Provide the (X, Y) coordinate of the cell's center where the given text is located.  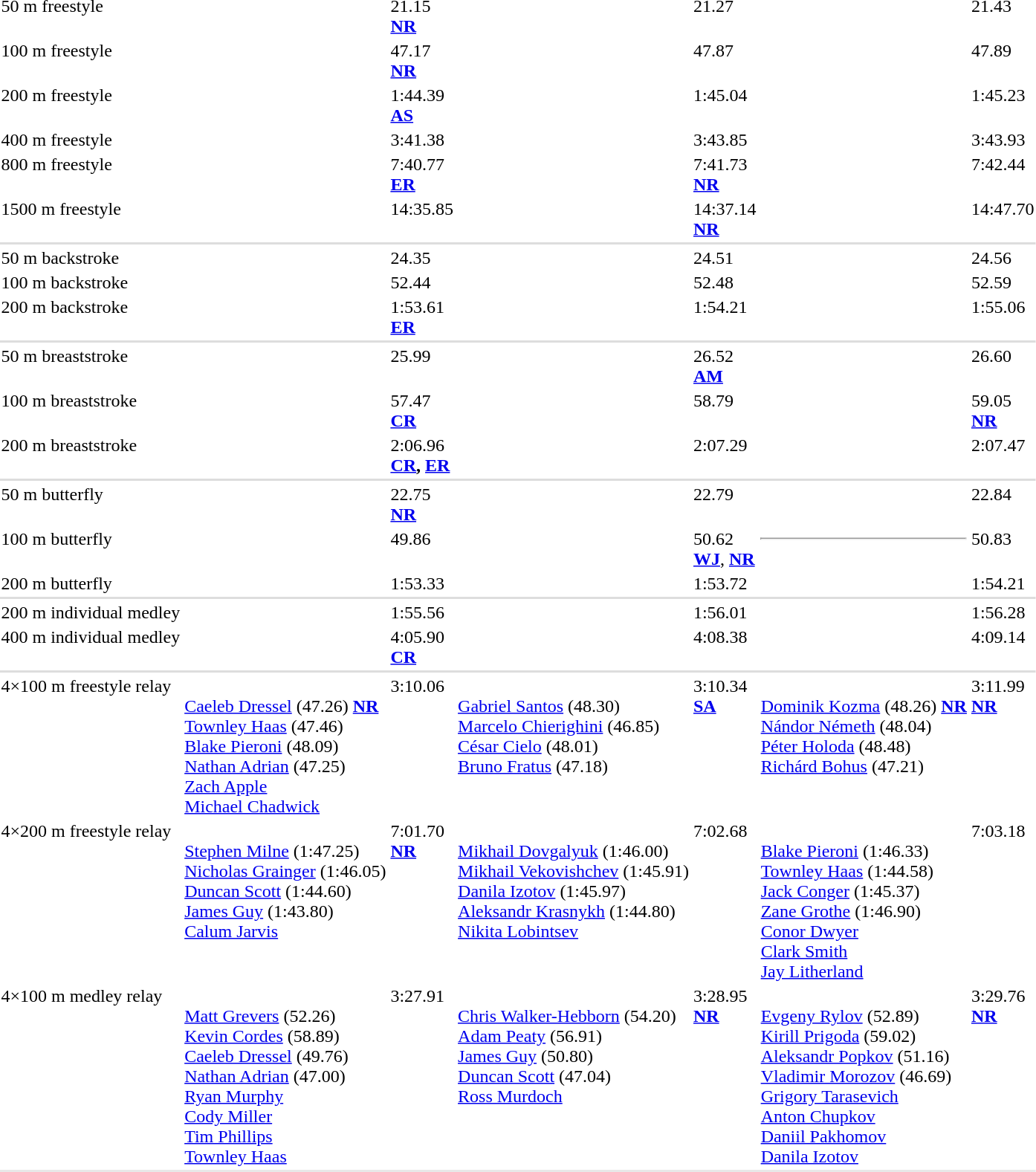
200 m backstroke (91, 317)
1:53.33 (422, 583)
7:02.68 (725, 901)
26.52 AM (725, 366)
1:44.39AS (422, 106)
50.62WJ, NR (725, 548)
52.59 (1003, 282)
4×200 m freestyle relay (91, 901)
Chris Walker-Hebborn (54.20)Adam Peaty (56.91)James Guy (50.80)Duncan Scott (47.04)Ross Murdoch (574, 1076)
7:41.73NR (725, 174)
1:53.61ER (422, 317)
2:06.96CR, ER (422, 455)
200 m butterfly (91, 583)
22.79 (725, 504)
4×100 m freestyle relay (91, 746)
Evgeny Rylov (52.89)Kirill Prigoda (59.02)Aleksandr Popkov (51.16)Vladimir Morozov (46.69)Grigory TarasevichAnton ChupkovDaniil PakhomovDanila Izotov (864, 1076)
14:37.14NR (725, 218)
7:42.44 (1003, 174)
3:43.85 (725, 140)
2:07.47 (1003, 455)
4:05.90CR (422, 647)
3:41.38 (422, 140)
14:35.85 (422, 218)
3:27.91 (422, 1076)
200 m freestyle (91, 106)
Blake Pieroni (1:46.33)Townley Haas (1:44.58)Jack Conger (1:45.37)Zane Grothe (1:46.90)Conor DwyerClark SmithJay Litherland (864, 901)
400 m freestyle (91, 140)
3:11.99NR (1003, 746)
7:40.77ER (422, 174)
26.60 (1003, 366)
1:56.28 (1003, 612)
52.44 (422, 282)
1:55.56 (422, 612)
50 m breaststroke (91, 366)
4:09.14 (1003, 647)
24.35 (422, 258)
Dominik Kozma (48.26) NRNándor Németh (48.04)Péter Holoda (48.48)Richárd Bohus (47.21) (864, 746)
7:01.70NR (422, 901)
50 m butterfly (91, 504)
1:56.01 (725, 612)
25.99 (422, 366)
22.84 (1003, 504)
24.51 (725, 258)
59.05NR (1003, 410)
1:45.04 (725, 106)
1:55.06 (1003, 317)
47.17NR (422, 61)
100 m freestyle (91, 61)
200 m breaststroke (91, 455)
3:10.06 (422, 746)
49.86 (422, 548)
100 m butterfly (91, 548)
100 m breaststroke (91, 410)
22.75NR (422, 504)
400 m individual medley (91, 647)
47.89 (1003, 61)
3:28.95NR (725, 1076)
200 m individual medley (91, 612)
Gabriel Santos (48.30)Marcelo Chierighini (46.85)César Cielo (48.01)Bruno Fratus (47.18) (574, 746)
57.47CR (422, 410)
58.79 (725, 410)
3:29.76NR (1003, 1076)
4:08.38 (725, 647)
3:10.34SA (725, 746)
4×100 m medley relay (91, 1076)
50.83 (1003, 548)
1:53.72 (725, 583)
14:47.70 (1003, 218)
Stephen Milne (1:47.25)Nicholas Grainger (1:46.05)Duncan Scott (1:44.60)James Guy (1:43.80)Calum Jarvis (285, 901)
Caeleb Dressel (47.26) NRTownley Haas (47.46)Blake Pieroni (48.09)Nathan Adrian (47.25)Zach AppleMichael Chadwick (285, 746)
3:43.93 (1003, 140)
800 m freestyle (91, 174)
Matt Grevers (52.26)Kevin Cordes (58.89)Caeleb Dressel (49.76)Nathan Adrian (47.00)Ryan MurphyCody MillerTim PhillipsTownley Haas (285, 1076)
7:03.18 (1003, 901)
52.48 (725, 282)
Mikhail Dovgalyuk (1:46.00)Mikhail Vekovishchev (1:45.91)Danila Izotov (1:45.97)Aleksandr Krasnykh (1:44.80)Nikita Lobintsev (574, 901)
2:07.29 (725, 455)
1500 m freestyle (91, 218)
100 m backstroke (91, 282)
24.56 (1003, 258)
47.87 (725, 61)
1:45.23 (1003, 106)
50 m backstroke (91, 258)
